Return the [X, Y] coordinate for the center point of the cell that contains the specified text.  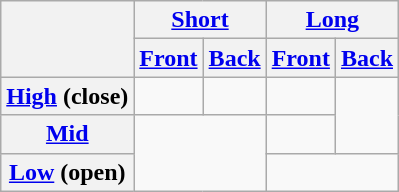
Long [332, 20]
Short [200, 20]
Low (open) [68, 172]
Mid [68, 134]
High (close) [68, 96]
